Return [X, Y] of the center of cell containing provided text 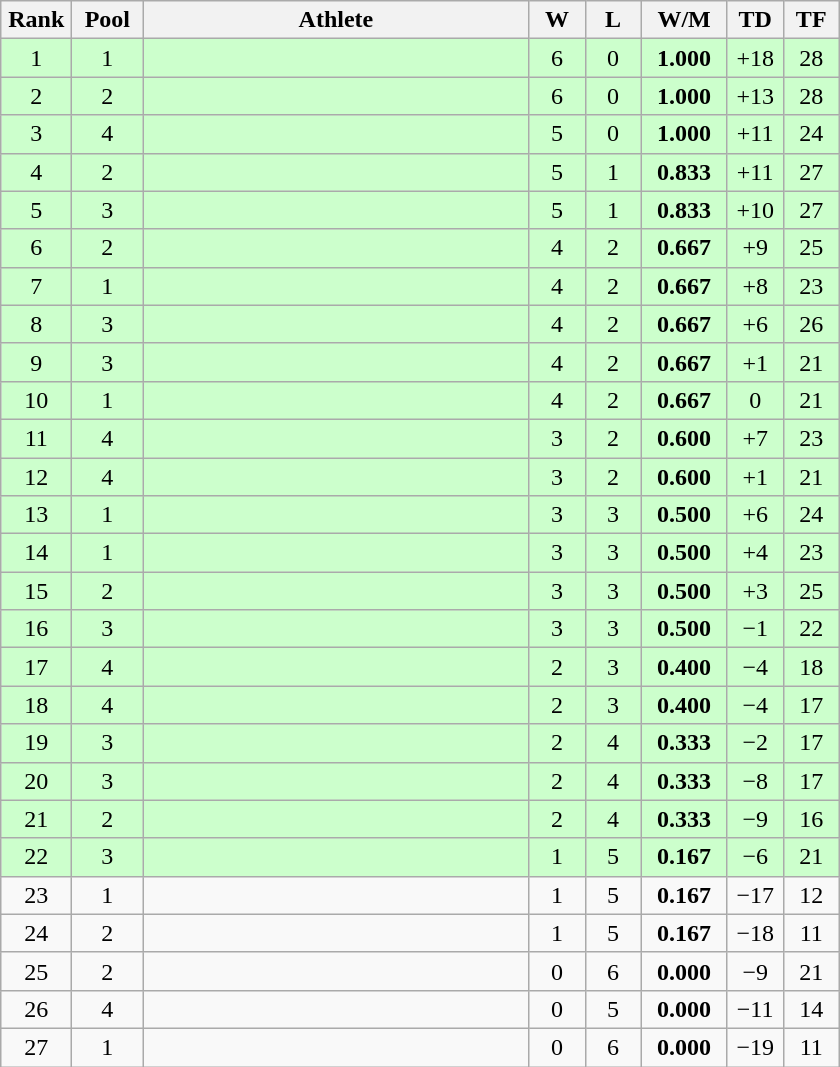
W/M [684, 20]
W [557, 20]
−2 [755, 743]
13 [36, 515]
8 [36, 324]
+7 [755, 438]
−8 [755, 781]
10 [36, 400]
L [613, 20]
Pool [108, 20]
+9 [755, 248]
+13 [755, 96]
+3 [755, 591]
Athlete [336, 20]
20 [36, 781]
−17 [755, 895]
7 [36, 286]
−6 [755, 857]
+8 [755, 286]
+10 [755, 210]
TD [755, 20]
−18 [755, 933]
+18 [755, 58]
15 [36, 591]
9 [36, 362]
+4 [755, 553]
−19 [755, 1047]
TF [811, 20]
Rank [36, 20]
19 [36, 743]
−1 [755, 629]
−11 [755, 1009]
